Identify which cell holds the provided text, then report its (X, Y) central coordinate. 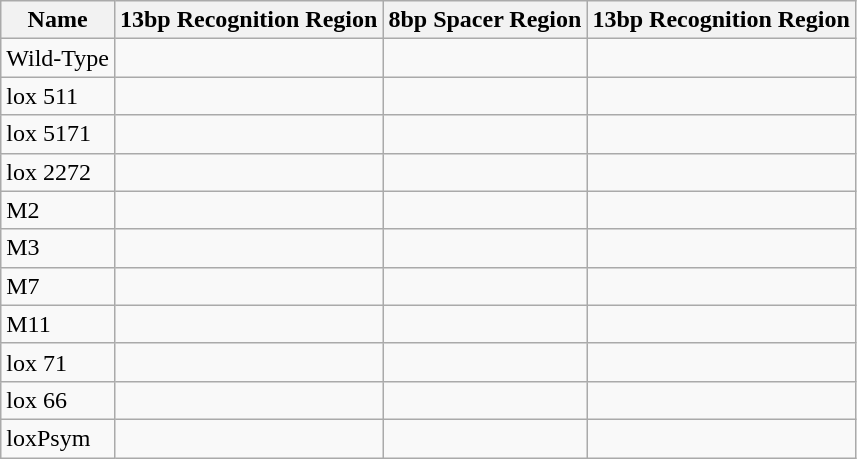
M3 (58, 248)
M11 (58, 324)
lox 2272 (58, 172)
lox 511 (58, 96)
loxPsym (58, 438)
lox 5171 (58, 134)
M2 (58, 210)
Wild-Type (58, 58)
Name (58, 20)
lox 71 (58, 362)
M7 (58, 286)
lox 66 (58, 400)
8bp Spacer Region (485, 20)
